For the text-containing cell, return its midpoint in [X, Y] coordinate format. 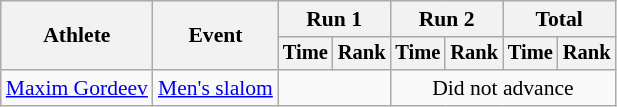
Men's slalom [216, 88]
Athlete [77, 36]
Did not advance [502, 88]
Event [216, 36]
Maxim Gordeev [77, 88]
Run 1 [334, 19]
Total [559, 19]
Run 2 [446, 19]
